Provide the [x, y] coordinate of the cell's center where the given text is located.  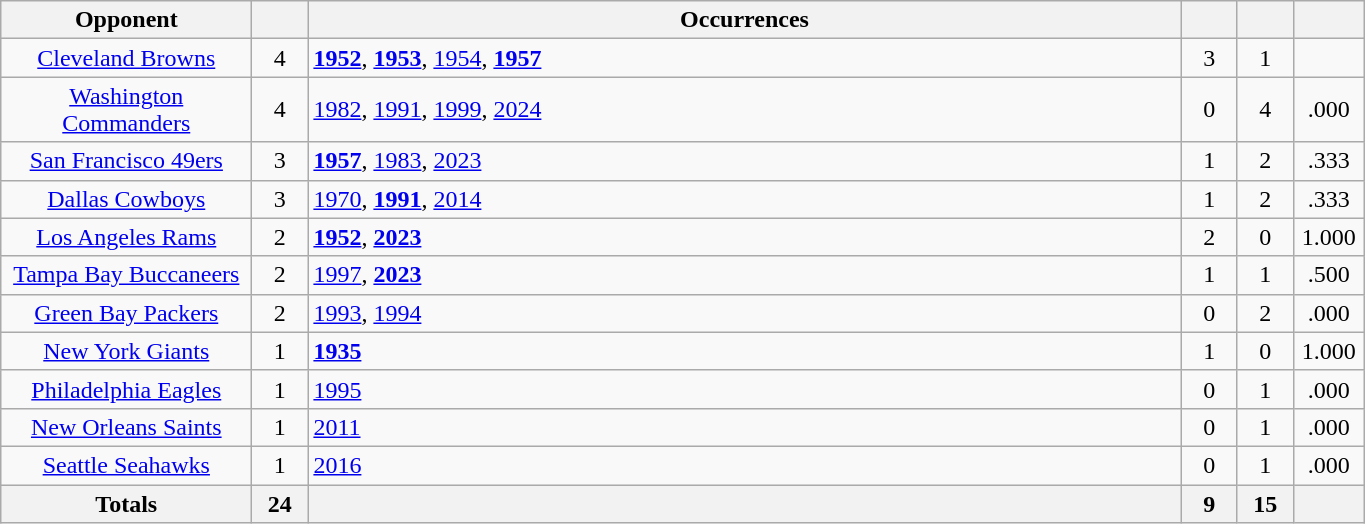
24 [280, 503]
1970, 1991, 2014 [744, 199]
1982, 1991, 1999, 2024 [744, 110]
1952, 2023 [744, 237]
Dallas Cowboys [126, 199]
Cleveland Browns [126, 58]
1995 [744, 389]
15 [1265, 503]
1997, 2023 [744, 275]
Green Bay Packers [126, 313]
New Orleans Saints [126, 427]
.500 [1328, 275]
Philadelphia Eagles [126, 389]
Occurrences [744, 20]
Opponent [126, 20]
1935 [744, 351]
Washington Commanders [126, 110]
2016 [744, 465]
San Francisco 49ers [126, 161]
1957, 1983, 2023 [744, 161]
1993, 1994 [744, 313]
Los Angeles Rams [126, 237]
Seattle Seahawks [126, 465]
2011 [744, 427]
Totals [126, 503]
1952, 1953, 1954, 1957 [744, 58]
New York Giants [126, 351]
9 [1209, 503]
Tampa Bay Buccaneers [126, 275]
